Capture the cell that displays the provided text and extract its [X, Y] central coordinate. 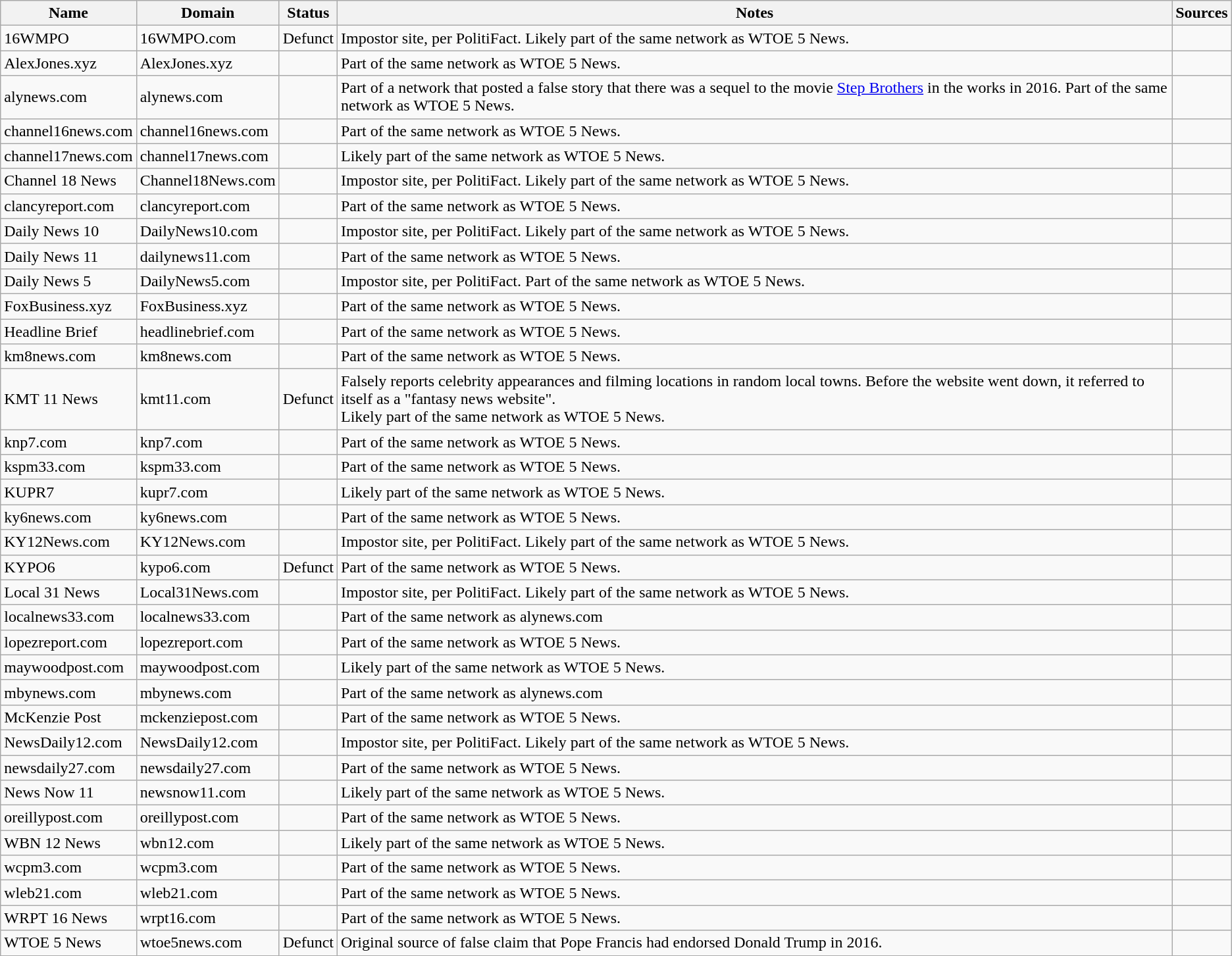
Domain [208, 13]
Impostor site, per PolitiFact. Part of the same network as WTOE 5 News. [754, 281]
kupr7.com [208, 492]
Sources [1202, 13]
Status [308, 13]
headlinebrief.com [208, 331]
WRPT 16 News [68, 918]
DailyNews10.com [208, 231]
KMT 11 News [68, 399]
Local31News.com [208, 592]
Channel 18 News [68, 181]
Daily News 5 [68, 281]
Headline Brief [68, 331]
Daily News 10 [68, 231]
dailynews11.com [208, 256]
16WMPO [68, 38]
McKenzie Post [68, 717]
KYPO6 [68, 567]
WTOE 5 News [68, 943]
WBN 12 News [68, 843]
Original source of false claim that Pope Francis had endorsed Donald Trump in 2016. [754, 943]
Daily News 11 [68, 256]
Channel18News.com [208, 181]
newsnow11.com [208, 793]
Name [68, 13]
Local 31 News [68, 592]
mckenziepost.com [208, 717]
KUPR7 [68, 492]
News Now 11 [68, 793]
DailyNews5.com [208, 281]
Notes [754, 13]
wrpt16.com [208, 918]
wbn12.com [208, 843]
16WMPO.com [208, 38]
wtoe5news.com [208, 943]
kmt11.com [208, 399]
kypo6.com [208, 567]
